Detect which cell encompasses the target text, then output its [x, y] center coordinate. 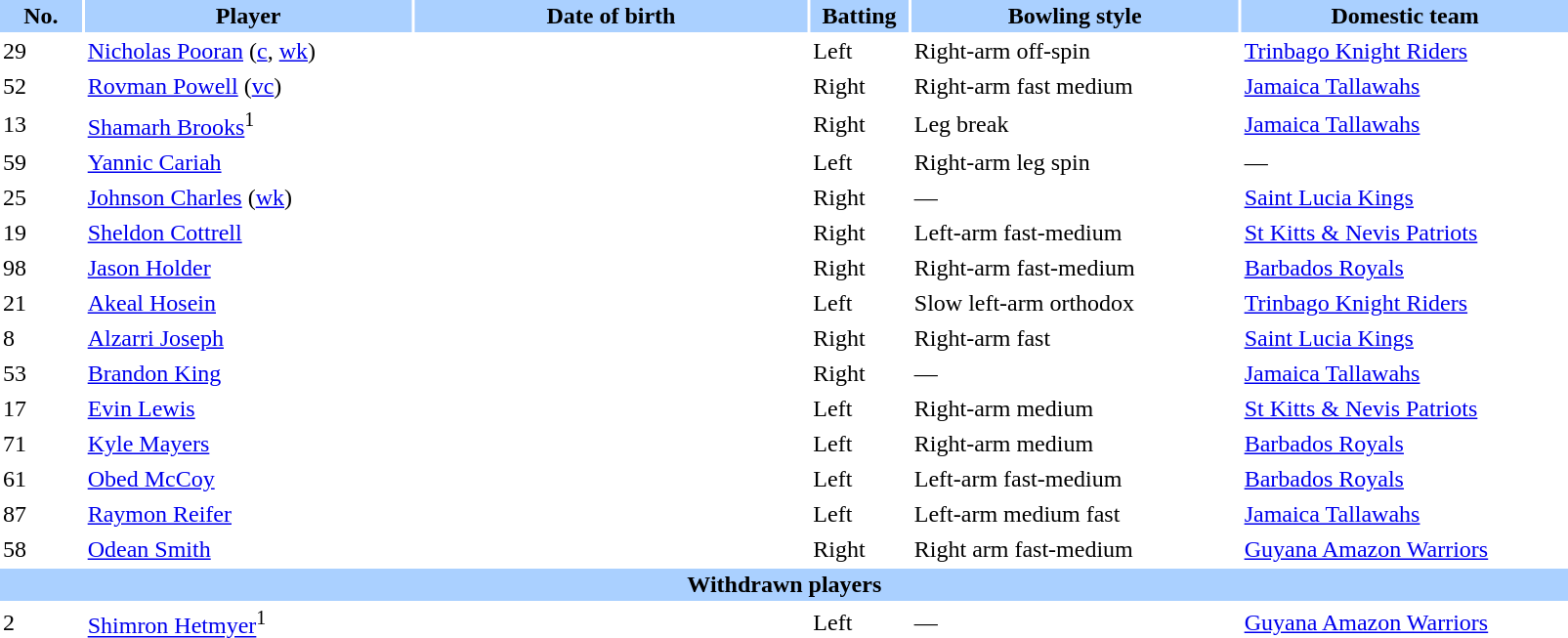
Obed McCoy [248, 479]
Alzarri Joseph [248, 338]
61 [41, 479]
Left-arm medium fast [1075, 514]
Brandon King [248, 373]
Leg break [1075, 125]
Evin Lewis [248, 408]
29 [41, 51]
21 [41, 303]
Right-arm fast-medium [1075, 268]
Right-arm fast medium [1075, 86]
Kyle Mayers [248, 444]
Jason Holder [248, 268]
Raymon Reifer [248, 514]
Batting [859, 16]
Slow left-arm orthodox [1075, 303]
Nicholas Pooran (c, wk) [248, 51]
Akeal Hosein [248, 303]
Odean Smith [248, 549]
71 [41, 444]
Bowling style [1075, 16]
87 [41, 514]
Right-arm fast [1075, 338]
19 [41, 233]
53 [41, 373]
98 [41, 268]
59 [41, 162]
Sheldon Cottrell [248, 233]
Date of birth [612, 16]
Johnson Charles (wk) [248, 197]
25 [41, 197]
Shamarh Brooks1 [248, 125]
8 [41, 338]
13 [41, 125]
Right arm fast-medium [1075, 549]
No. [41, 16]
Right-arm off-spin [1075, 51]
Yannic Cariah [248, 162]
Rovman Powell (vc) [248, 86]
58 [41, 549]
17 [41, 408]
52 [41, 86]
Player [248, 16]
Right-arm leg spin [1075, 162]
